Return the (x, y) coordinate for the center point of the cell that contains the specified text.  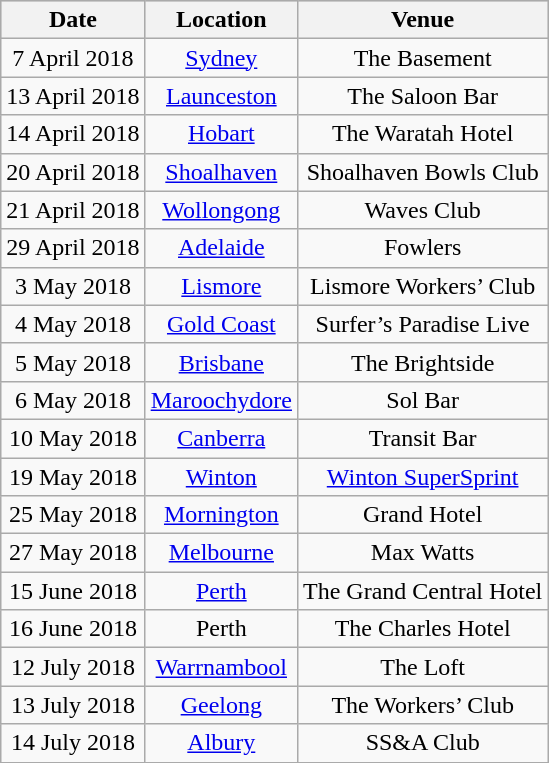
Location (221, 20)
SS&A Club (422, 743)
Warrnambool (221, 667)
Adelaide (221, 248)
Shoalhaven (221, 172)
19 May 2018 (73, 477)
Wollongong (221, 210)
Winton SuperSprint (422, 477)
The Loft (422, 667)
Winton (221, 477)
3 May 2018 (73, 286)
27 May 2018 (73, 553)
Lismore Workers’ Club (422, 286)
Max Watts (422, 553)
The Workers’ Club (422, 705)
Shoalhaven Bowls Club (422, 172)
The Brightside (422, 362)
Waves Club (422, 210)
The Waratah Hotel (422, 134)
10 May 2018 (73, 438)
4 May 2018 (73, 324)
Melbourne (221, 553)
Albury (221, 743)
14 April 2018 (73, 134)
13 April 2018 (73, 96)
Hobart (221, 134)
29 April 2018 (73, 248)
Geelong (221, 705)
Fowlers (422, 248)
Grand Hotel (422, 515)
Maroochydore (221, 400)
15 June 2018 (73, 591)
13 July 2018 (73, 705)
12 July 2018 (73, 667)
The Basement (422, 58)
Surfer’s Paradise Live (422, 324)
Launceston (221, 96)
Sydney (221, 58)
16 June 2018 (73, 629)
Canberra (221, 438)
Brisbane (221, 362)
25 May 2018 (73, 515)
Lismore (221, 286)
Sol Bar (422, 400)
14 July 2018 (73, 743)
Date (73, 20)
The Charles Hotel (422, 629)
20 April 2018 (73, 172)
The Saloon Bar (422, 96)
Venue (422, 20)
6 May 2018 (73, 400)
Transit Bar (422, 438)
7 April 2018 (73, 58)
Mornington (221, 515)
21 April 2018 (73, 210)
5 May 2018 (73, 362)
The Grand Central Hotel (422, 591)
Gold Coast (221, 324)
